Provide the [x, y] coordinate of the cell's center where the given text is located.  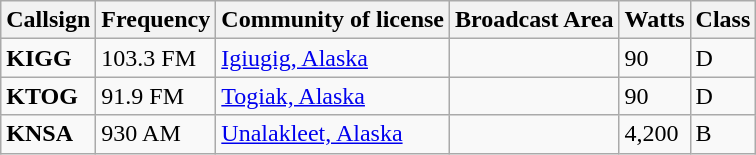
B [723, 134]
930 AM [156, 134]
Broadcast Area [535, 20]
KIGG [48, 58]
103.3 FM [156, 58]
Callsign [48, 20]
4,200 [654, 134]
KTOG [48, 96]
Community of license [333, 20]
91.9 FM [156, 96]
Igiugig, Alaska [333, 58]
Unalakleet, Alaska [333, 134]
Frequency [156, 20]
Class [723, 20]
KNSA [48, 134]
Togiak, Alaska [333, 96]
Watts [654, 20]
